Return [x, y] of the center of cell containing provided text 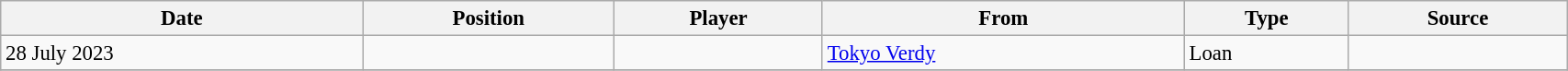
Type [1266, 18]
28 July 2023 [182, 53]
Source [1457, 18]
Date [182, 18]
From [1003, 18]
Position [489, 18]
Player [718, 18]
Loan [1266, 53]
Tokyo Verdy [1003, 53]
